For the text-containing cell, return its midpoint in [X, Y] coordinate format. 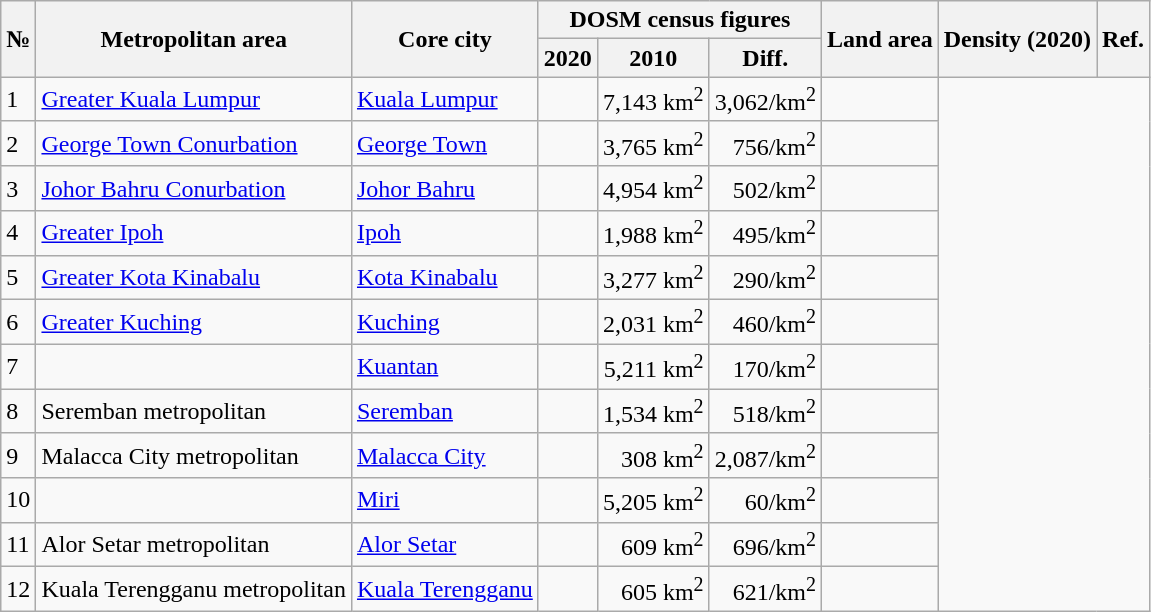
Kuching [444, 322]
4,954 km2 [653, 188]
Alor Setar [444, 544]
696/km2 [765, 544]
Ipoh [444, 234]
George Town [444, 144]
2 [18, 144]
170/km2 [765, 366]
Metropolitan area [194, 39]
Diff. [765, 58]
Greater Kota Kinabalu [194, 278]
605 km2 [653, 590]
1,534 km2 [653, 412]
Kuantan [444, 366]
Core city [444, 39]
502/km2 [765, 188]
11 [18, 544]
3,062/km2 [765, 100]
5 [18, 278]
George Town Conurbation [194, 144]
7,143 km2 [653, 100]
Ref. [1124, 39]
6 [18, 322]
Johor Bahru [444, 188]
10 [18, 500]
Malacca City metropolitan [194, 456]
1,988 km2 [653, 234]
№ [18, 39]
4 [18, 234]
Johor Bahru Conurbation [194, 188]
2010 [653, 58]
290/km2 [765, 278]
DOSM census figures [680, 20]
Kuala Lumpur [444, 100]
9 [18, 456]
12 [18, 590]
3 [18, 188]
Miri [444, 500]
Land area [880, 39]
Greater Kuching [194, 322]
308 km2 [653, 456]
Density (2020) [1017, 39]
Kuala Terengganu [444, 590]
1 [18, 100]
Greater Kuala Lumpur [194, 100]
2020 [568, 58]
609 km2 [653, 544]
495/km2 [765, 234]
Kuala Terengganu metropolitan [194, 590]
Greater Ipoh [194, 234]
Kota Kinabalu [444, 278]
5,205 km2 [653, 500]
Malacca City [444, 456]
Seremban metropolitan [194, 412]
2,031 km2 [653, 322]
8 [18, 412]
621/km2 [765, 590]
460/km2 [765, 322]
3,765 km2 [653, 144]
Alor Setar metropolitan [194, 544]
756/km2 [765, 144]
518/km2 [765, 412]
2,087/km2 [765, 456]
3,277 km2 [653, 278]
7 [18, 366]
5,211 km2 [653, 366]
Seremban [444, 412]
60/km2 [765, 500]
